Identify which cell holds the provided text, then report its (X, Y) central coordinate. 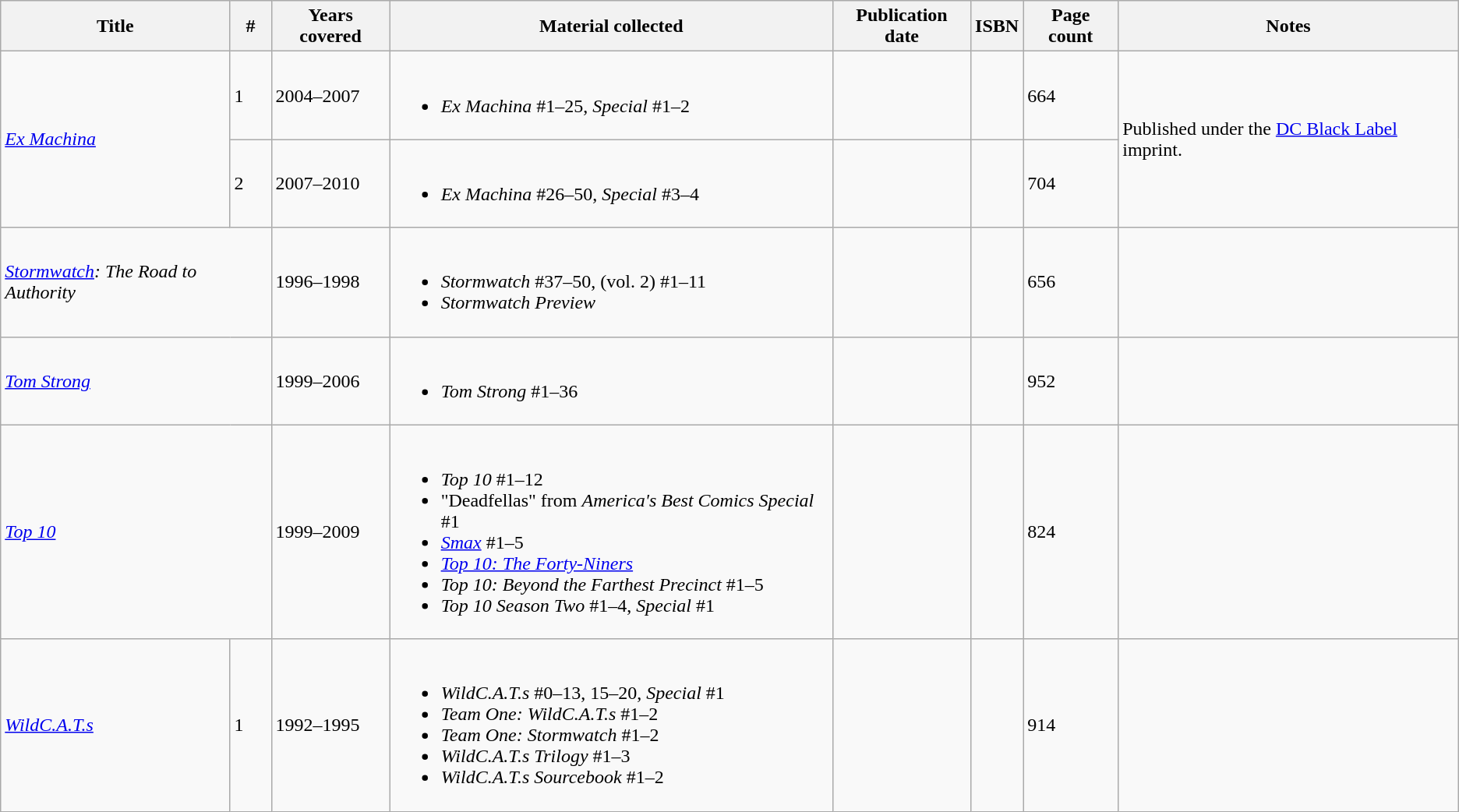
Material collected (611, 26)
952 (1071, 380)
Stormwatch: The Road to Authority (136, 282)
Ex Machina #26–50, Special #3–4 (611, 184)
Top 10 (136, 531)
704 (1071, 184)
656 (1071, 282)
1992–1995 (330, 725)
Tom Strong (136, 380)
1999–2006 (330, 380)
Notes (1289, 26)
2 (251, 184)
Published under the DC Black Label imprint. (1289, 139)
ISBN (998, 26)
Ex Machina (115, 139)
Page count (1071, 26)
2007–2010 (330, 184)
WildC.A.T.s #0–13, 15–20, Special #1Team One: WildC.A.T.s #1–2Team One: Stormwatch #1–2WildC.A.T.s Trilogy #1–3WildC.A.T.s Sourcebook #1–2 (611, 725)
824 (1071, 531)
Stormwatch #37–50, (vol. 2) #1–11Stormwatch Preview (611, 282)
1996–1998 (330, 282)
914 (1071, 725)
WildC.A.T.s (115, 725)
# (251, 26)
Title (115, 26)
1999–2009 (330, 531)
Publication date (903, 26)
Years covered (330, 26)
Tom Strong #1–36 (611, 380)
2004–2007 (330, 95)
664 (1071, 95)
Ex Machina #1–25, Special #1–2 (611, 95)
